Determine the [X, Y] coordinate at the center of the cell enclosing the given text.  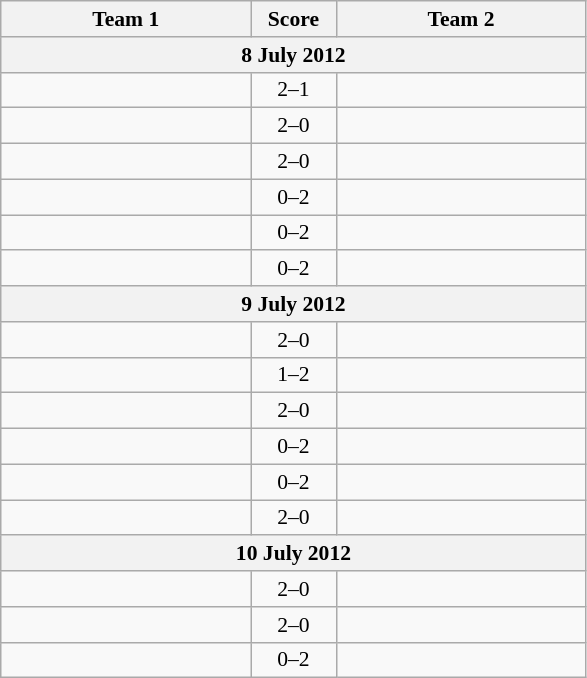
1–2 [294, 375]
2–1 [294, 90]
Team 1 [126, 19]
Score [294, 19]
9 July 2012 [294, 304]
Team 2 [461, 19]
10 July 2012 [294, 554]
8 July 2012 [294, 55]
